Extract the [x, y] coordinate from the center of the cell holding the provided text.  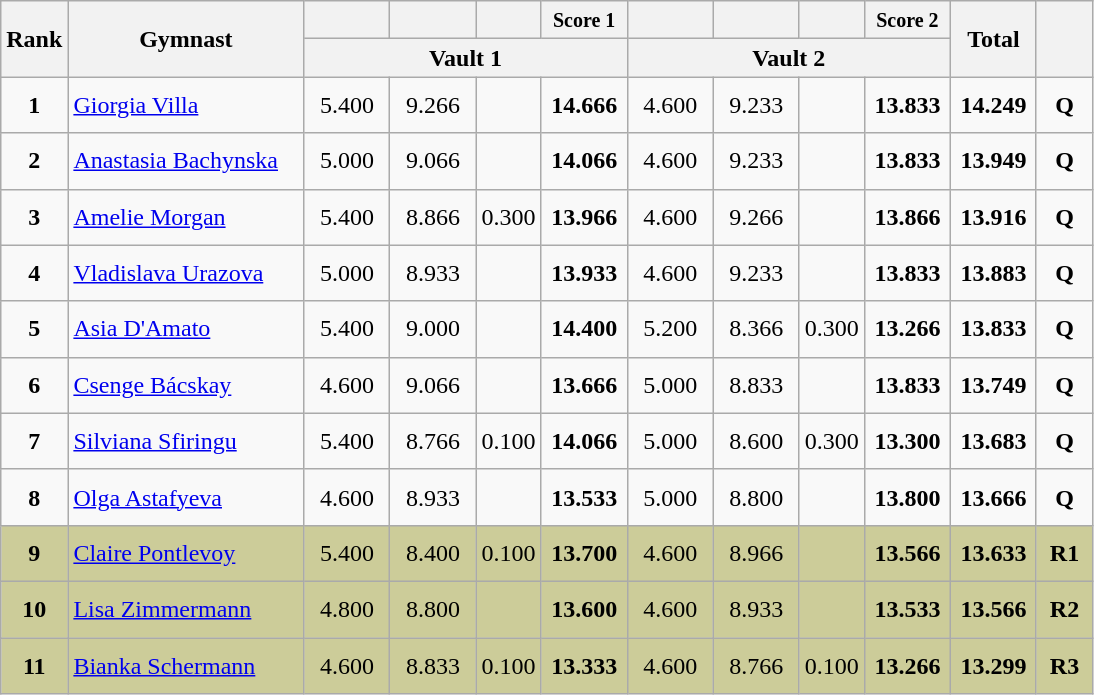
Rank [34, 39]
Lisa Zimmermann [186, 609]
13.299 [993, 666]
8.366 [756, 329]
Giorgia Villa [186, 105]
14.249 [993, 105]
Gymnast [186, 39]
8.866 [433, 217]
Silviana Sfiringu [186, 441]
Vault 2 [788, 58]
11 [34, 666]
Total [993, 39]
13.866 [907, 217]
10 [34, 609]
8 [34, 497]
13.749 [993, 385]
Amelie Morgan [186, 217]
14.400 [584, 329]
13.700 [584, 553]
3 [34, 217]
13.966 [584, 217]
R2 [1064, 609]
2 [34, 161]
13.600 [584, 609]
13.800 [907, 497]
Score 1 [584, 20]
Asia D'Amato [186, 329]
Score 2 [907, 20]
Bianka Schermann [186, 666]
6 [34, 385]
R3 [1064, 666]
9.000 [433, 329]
13.916 [993, 217]
5.200 [670, 329]
5 [34, 329]
Claire Pontlevoy [186, 553]
4.800 [347, 609]
8.600 [756, 441]
4 [34, 273]
Vladislava Urazova [186, 273]
13.333 [584, 666]
9 [34, 553]
Csenge Bácskay [186, 385]
14.666 [584, 105]
8.400 [433, 553]
1 [34, 105]
Olga Astafyeva [186, 497]
13.300 [907, 441]
13.949 [993, 161]
7 [34, 441]
Vault 1 [466, 58]
13.683 [993, 441]
13.933 [584, 273]
Anastasia Bachynska [186, 161]
R1 [1064, 553]
8.966 [756, 553]
13.633 [993, 553]
13.883 [993, 273]
